Return [X, Y] of the center of cell containing provided text 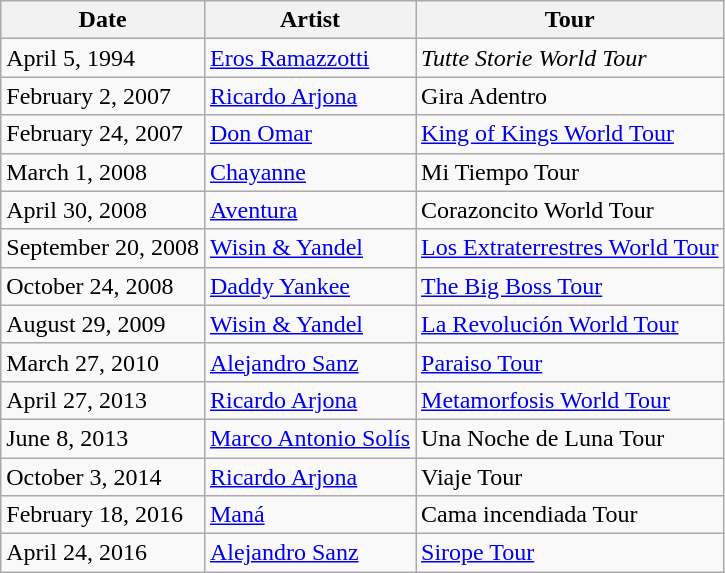
Chayanne [310, 172]
Sirope Tour [570, 553]
Tutte Storie World Tour [570, 58]
Date [103, 20]
Don Omar [310, 134]
Gira Adentro [570, 96]
Aventura [310, 210]
April 5, 1994 [103, 58]
October 24, 2008 [103, 286]
Cama incendiada Tour [570, 515]
April 24, 2016 [103, 553]
March 1, 2008 [103, 172]
Marco Antonio Solís [310, 438]
The Big Boss Tour [570, 286]
March 27, 2010 [103, 362]
Una Noche de Luna Tour [570, 438]
September 20, 2008 [103, 248]
April 27, 2013 [103, 400]
February 2, 2007 [103, 96]
King of Kings World Tour [570, 134]
June 8, 2013 [103, 438]
Corazoncito World Tour [570, 210]
February 18, 2016 [103, 515]
Mi Tiempo Tour [570, 172]
Metamorfosis World Tour [570, 400]
La Revolución World Tour [570, 324]
Paraiso Tour [570, 362]
February 24, 2007 [103, 134]
April 30, 2008 [103, 210]
Daddy Yankee [310, 286]
Tour [570, 20]
Artist [310, 20]
October 3, 2014 [103, 477]
Viaje Tour [570, 477]
Maná [310, 515]
Los Extraterrestres World Tour [570, 248]
Eros Ramazzotti [310, 58]
August 29, 2009 [103, 324]
